Locate the cell with the specified text and output its [x, y] center coordinate. 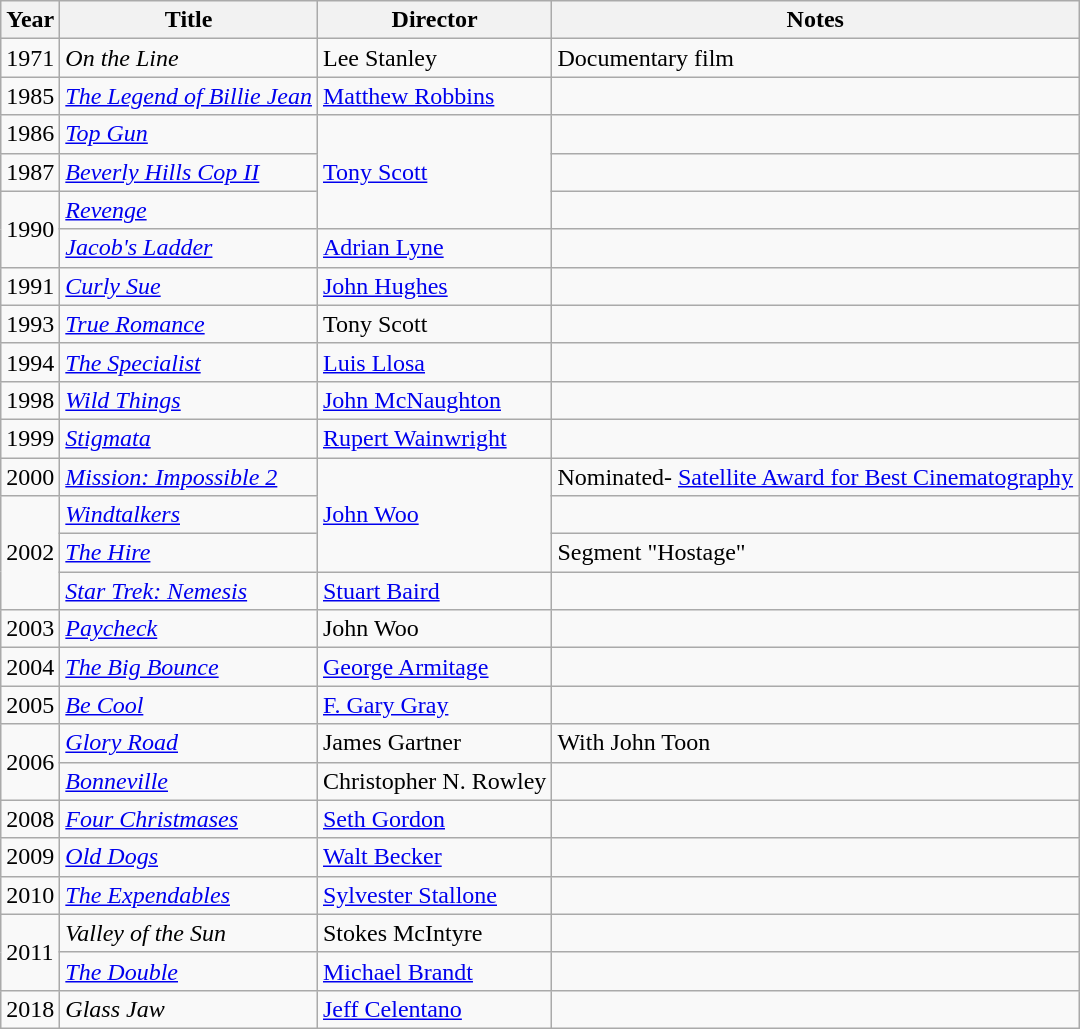
Luis Llosa [434, 362]
1998 [30, 400]
2010 [30, 895]
Four Christmases [189, 819]
1994 [30, 362]
2011 [30, 952]
2000 [30, 477]
John McNaughton [434, 400]
Top Gun [189, 134]
Sylvester Stallone [434, 895]
1999 [30, 438]
The Double [189, 971]
The Big Bounce [189, 667]
2002 [30, 553]
Director [434, 20]
1971 [30, 58]
Walt Becker [434, 857]
Christopher N. Rowley [434, 781]
Star Trek: Nemesis [189, 591]
True Romance [189, 324]
Notes [816, 20]
Paycheck [189, 629]
Adrian Lyne [434, 248]
Documentary film [816, 58]
George Armitage [434, 667]
Stuart Baird [434, 591]
Jeff Celentano [434, 1009]
2003 [30, 629]
2004 [30, 667]
2018 [30, 1009]
Wild Things [189, 400]
1991 [30, 286]
1987 [30, 172]
1985 [30, 96]
Curly Sue [189, 286]
2009 [30, 857]
Year [30, 20]
James Gartner [434, 743]
1990 [30, 229]
Windtalkers [189, 515]
1993 [30, 324]
Segment "Hostage" [816, 553]
Lee Stanley [434, 58]
2006 [30, 762]
Title [189, 20]
John Hughes [434, 286]
Glass Jaw [189, 1009]
F. Gary Gray [434, 705]
1986 [30, 134]
Stokes McIntyre [434, 933]
Bonneville [189, 781]
With John Toon [816, 743]
Rupert Wainwright [434, 438]
The Expendables [189, 895]
Valley of the Sun [189, 933]
Beverly Hills Cop II [189, 172]
Revenge [189, 210]
Michael Brandt [434, 971]
Glory Road [189, 743]
Jacob's Ladder [189, 248]
The Specialist [189, 362]
Stigmata [189, 438]
Seth Gordon [434, 819]
2005 [30, 705]
The Legend of Billie Jean [189, 96]
2008 [30, 819]
Old Dogs [189, 857]
Mission: Impossible 2 [189, 477]
On the Line [189, 58]
The Hire [189, 553]
Be Cool [189, 705]
Nominated- Satellite Award for Best Cinematography [816, 477]
Matthew Robbins [434, 96]
